Provide the [X, Y] coordinate of the cell's center where the given text is located.  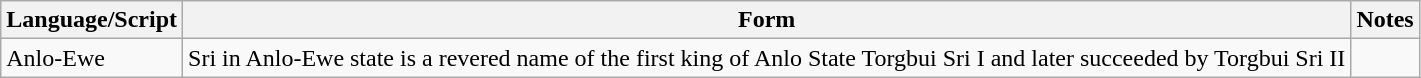
Language/Script [92, 20]
Notes [1385, 20]
Form [767, 20]
Anlo-Ewe [92, 58]
Sri in Anlo-Ewe state is a revered name of the first king of Anlo State Torgbui Sri I and later succeeded by Torgbui Sri II [767, 58]
